For the text-containing cell, return its midpoint in [x, y] coordinate format. 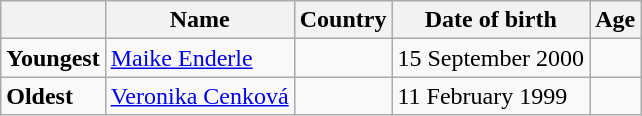
Country [343, 20]
Age [616, 20]
Oldest [53, 96]
Veronika Cenková [200, 96]
Name [200, 20]
15 September 2000 [491, 58]
11 February 1999 [491, 96]
Date of birth [491, 20]
Maike Enderle [200, 58]
Youngest [53, 58]
